Extract the [x, y] coordinate from the center of the cell holding the provided text.  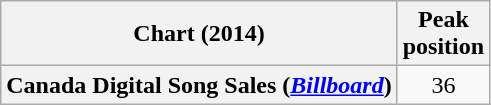
36 [443, 85]
Peakposition [443, 34]
Chart (2014) [199, 34]
Canada Digital Song Sales (Billboard) [199, 85]
